Return [x, y] of the center of cell containing provided text 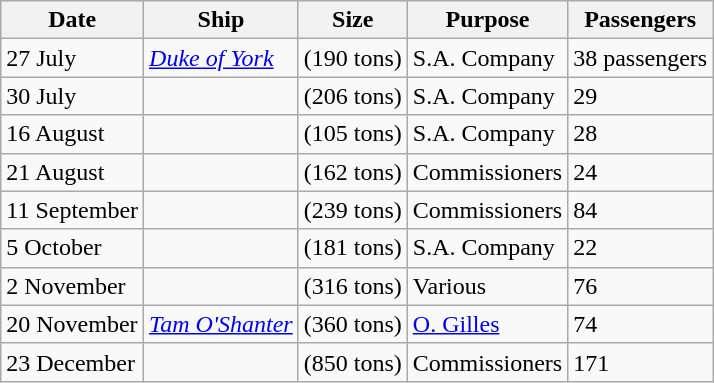
Ship [222, 20]
Passengers [640, 20]
(181 tons) [352, 248]
21 August [72, 172]
(239 tons) [352, 210]
Various [487, 286]
(316 tons) [352, 286]
84 [640, 210]
(850 tons) [352, 362]
5 October [72, 248]
Purpose [487, 20]
O. Gilles [487, 324]
Tam O'Shanter [222, 324]
Size [352, 20]
23 December [72, 362]
2 November [72, 286]
16 August [72, 134]
24 [640, 172]
Date [72, 20]
171 [640, 362]
(162 tons) [352, 172]
(360 tons) [352, 324]
76 [640, 286]
Duke of York [222, 58]
27 July [72, 58]
29 [640, 96]
11 September [72, 210]
74 [640, 324]
(206 tons) [352, 96]
30 July [72, 96]
38 passengers [640, 58]
20 November [72, 324]
(105 tons) [352, 134]
22 [640, 248]
28 [640, 134]
(190 tons) [352, 58]
